Provide the (x, y) coordinate of the cell's center where the given text is located.  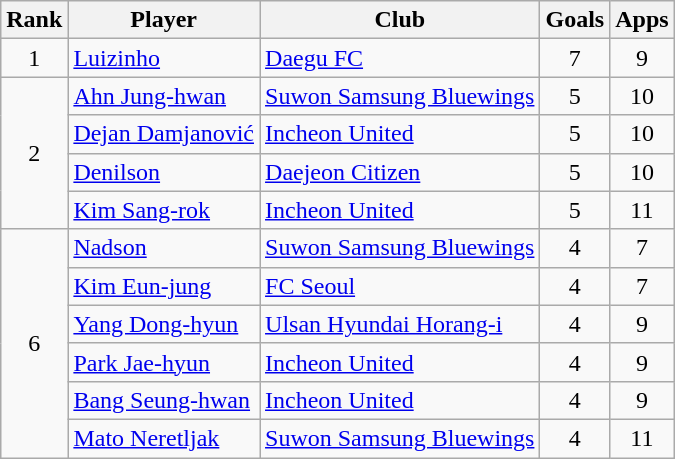
Nadson (164, 248)
Daejeon Citizen (400, 172)
Apps (642, 20)
Kim Sang-rok (164, 210)
Daegu FC (400, 58)
Park Jae-hyun (164, 362)
Denilson (164, 172)
2 (34, 153)
Rank (34, 20)
Kim Eun-jung (164, 286)
Player (164, 20)
Mato Neretljak (164, 438)
Club (400, 20)
Ahn Jung-hwan (164, 96)
Ulsan Hyundai Horang-i (400, 324)
Dejan Damjanović (164, 134)
1 (34, 58)
Yang Dong-hyun (164, 324)
Bang Seung-hwan (164, 400)
6 (34, 343)
Goals (575, 20)
FC Seoul (400, 286)
Luizinho (164, 58)
